Capture the cell that displays the provided text and extract its (X, Y) central coordinate. 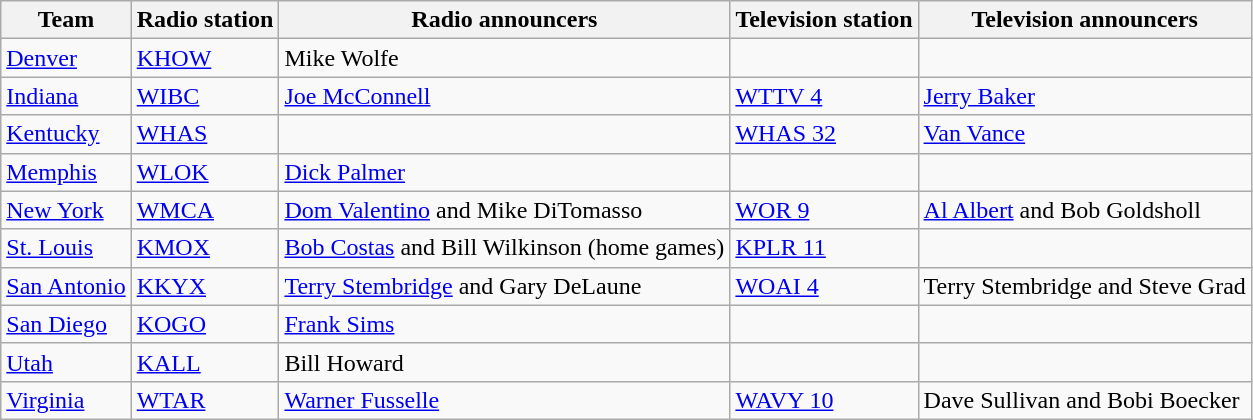
Terry Stembridge and Gary DeLaune (504, 286)
KALL (205, 362)
WTTV 4 (824, 96)
WTAR (205, 400)
WOR 9 (824, 210)
Kentucky (66, 134)
KPLR 11 (824, 248)
KHOW (205, 58)
Television announcers (1084, 20)
KKYX (205, 286)
Bill Howard (504, 362)
Joe McConnell (504, 96)
Dom Valentino and Mike DiTomasso (504, 210)
Dave Sullivan and Bobi Boecker (1084, 400)
Van Vance (1084, 134)
WHAS 32 (824, 134)
WLOK (205, 172)
Virginia (66, 400)
Dick Palmer (504, 172)
Radio station (205, 20)
Memphis (66, 172)
Mike Wolfe (504, 58)
Jerry Baker (1084, 96)
WMCA (205, 210)
WAVY 10 (824, 400)
New York (66, 210)
Warner Fusselle (504, 400)
Indiana (66, 96)
St. Louis (66, 248)
San Antonio (66, 286)
Utah (66, 362)
Television station (824, 20)
WIBC (205, 96)
Denver (66, 58)
Team (66, 20)
Terry Stembridge and Steve Grad (1084, 286)
Bob Costas and Bill Wilkinson (home games) (504, 248)
WOAI 4 (824, 286)
Al Albert and Bob Goldsholl (1084, 210)
KMOX (205, 248)
San Diego (66, 324)
KOGO (205, 324)
Radio announcers (504, 20)
Frank Sims (504, 324)
WHAS (205, 134)
